Locate the cell with the specified text and output its (x, y) center coordinate. 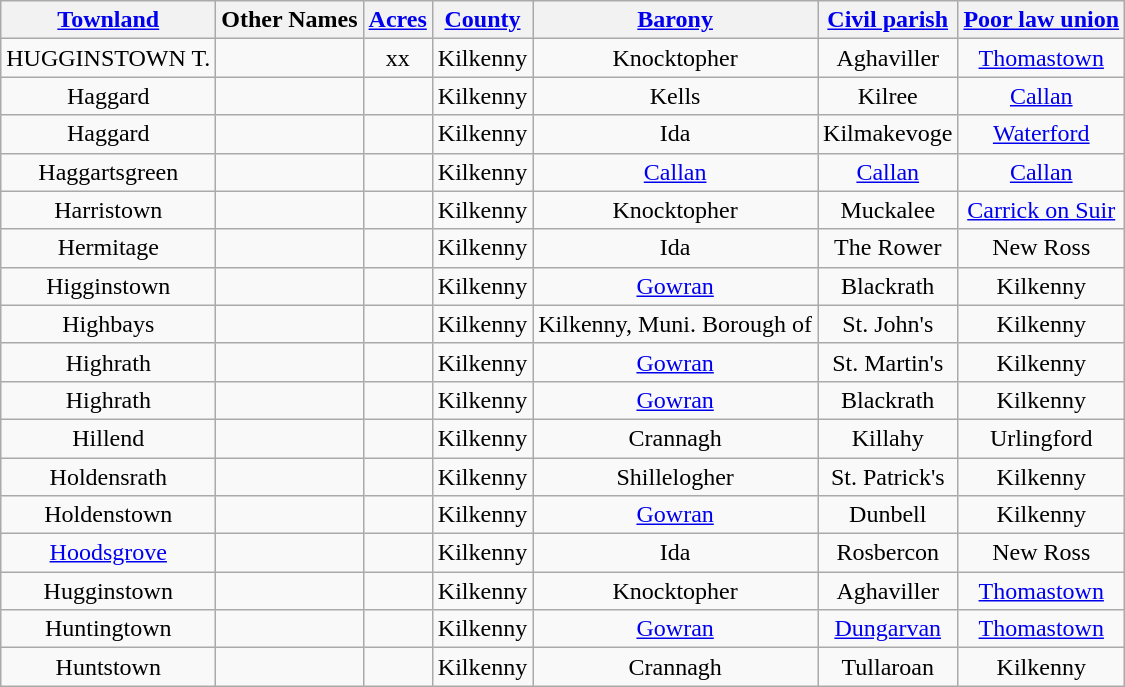
County (482, 20)
Townland (108, 20)
Kilmakevoge (888, 134)
Haggartsgreen (108, 172)
Waterford (1042, 134)
HUGGINSTOWN T. (108, 58)
Huntstown (108, 667)
Hugginstown (108, 591)
Hoodsgrove (108, 553)
Huntingtown (108, 629)
Civil parish (888, 20)
Other Names (290, 20)
Highbays (108, 324)
St. Martin's (888, 362)
Shillelogher (676, 477)
Tullaroan (888, 667)
Holdenstown (108, 515)
The Rower (888, 248)
Carrick on Suir (1042, 210)
Poor law union (1042, 20)
St. Patrick's (888, 477)
Kells (676, 96)
Hillend (108, 438)
St. John's (888, 324)
Dunbell (888, 515)
Muckalee (888, 210)
Kilree (888, 96)
Acres (398, 20)
Barony (676, 20)
Hermitage (108, 248)
Dungarvan (888, 629)
Urlingford (1042, 438)
Higginstown (108, 286)
Kilkenny, Muni. Borough of (676, 324)
Killahy (888, 438)
xx (398, 58)
Holdensrath (108, 477)
Harristown (108, 210)
Rosbercon (888, 553)
